Detect which cell encompasses the target text, then output its [X, Y] center coordinate. 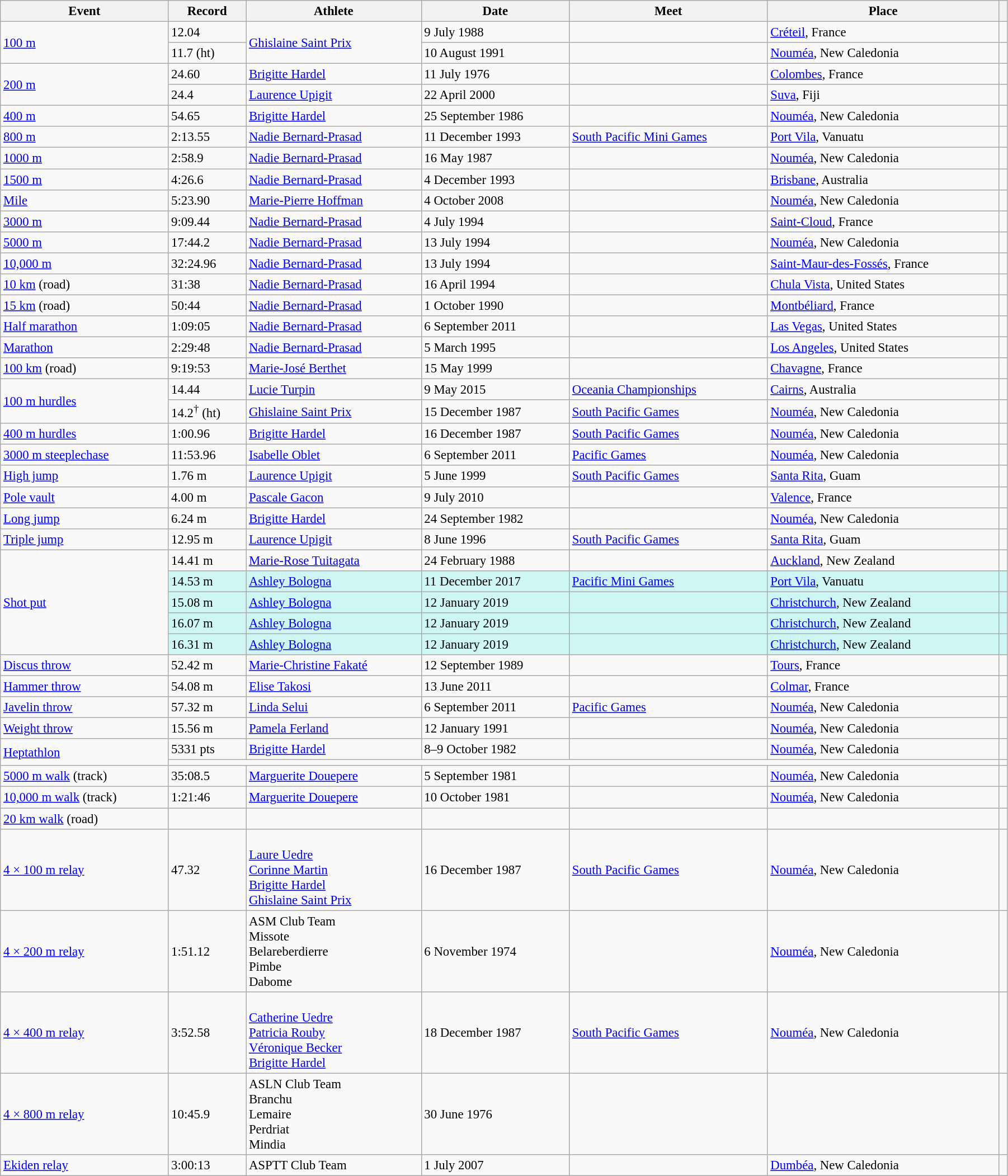
5 September 1981 [495, 777]
Pascale Gacon [333, 497]
2:58.9 [207, 158]
High jump [84, 476]
Chavagne, France [883, 369]
10,000 m walk (track) [84, 797]
1:09:05 [207, 327]
4 × 200 m relay [84, 951]
Marie-Christine Fakaté [333, 665]
Record [207, 11]
Pole vault [84, 497]
Brisbane, Australia [883, 180]
Triple jump [84, 539]
12.95 m [207, 539]
4 × 400 m relay [84, 1032]
20 km walk (road) [84, 819]
400 m hurdles [84, 434]
Colombes, France [883, 74]
Athlete [333, 11]
4 × 800 m relay [84, 1114]
200 m [84, 85]
18 December 1987 [495, 1032]
Javelin throw [84, 707]
Shot put [84, 602]
17:44.2 [207, 242]
25 September 1986 [495, 116]
5000 m walk (track) [84, 777]
Date [495, 11]
3000 m [84, 221]
Marie-José Berthet [333, 369]
100 km (road) [84, 369]
1:21:46 [207, 797]
3:52.58 [207, 1032]
9 May 2015 [495, 390]
Half marathon [84, 327]
52.42 m [207, 665]
Isabelle Oblet [333, 455]
Discus throw [84, 665]
Mile [84, 200]
Pacific Mini Games [668, 582]
3:00:13 [207, 1165]
Valence, France [883, 497]
5331 pts [207, 749]
15.08 m [207, 602]
4 July 1994 [495, 221]
Montbéliard, France [883, 305]
1000 m [84, 158]
4.00 m [207, 497]
10,000 m [84, 263]
Pamela Ferland [333, 729]
12 January 1991 [495, 729]
800 m [84, 137]
100 m [84, 42]
4 December 1993 [495, 180]
54.65 [207, 116]
Auckland, New Zealand [883, 560]
Hammer throw [84, 687]
2:29:48 [207, 347]
Colmar, France [883, 687]
ASLN Club TeamBranchuLemairePerdriatMindia [333, 1114]
4 × 100 m relay [84, 870]
24 September 1982 [495, 518]
14.53 m [207, 582]
10:45.9 [207, 1114]
Elise Takosi [333, 687]
8–9 October 1982 [495, 749]
11 December 2017 [495, 582]
30 June 1976 [495, 1114]
31:38 [207, 285]
10 October 1981 [495, 797]
6 November 1974 [495, 951]
Laure UedreCorinne MartinBrigitte HardelGhislaine Saint Prix [333, 870]
54.08 m [207, 687]
Marathon [84, 347]
5000 m [84, 242]
5 June 1999 [495, 476]
3000 m steeplechase [84, 455]
24.4 [207, 95]
11.7 (ht) [207, 53]
8 June 1996 [495, 539]
Event [84, 11]
Los Angeles, United States [883, 347]
10 August 1991 [495, 53]
14.2† (ht) [207, 412]
10 km (road) [84, 285]
Cairns, Australia [883, 390]
16.31 m [207, 644]
Dumbéa, New Caledonia [883, 1165]
1500 m [84, 180]
14.44 [207, 390]
57.32 m [207, 707]
1 July 2007 [495, 1165]
Las Vegas, United States [883, 327]
12 September 1989 [495, 665]
5 March 1995 [495, 347]
50:44 [207, 305]
Tours, France [883, 665]
14.41 m [207, 560]
11 July 1976 [495, 74]
4 October 2008 [495, 200]
100 m hurdles [84, 402]
24 February 1988 [495, 560]
11:53.96 [207, 455]
1:00.96 [207, 434]
32:24.96 [207, 263]
ASM Club TeamMissoteBelareberdierrePimbeDabome [333, 951]
1.76 m [207, 476]
2:13.55 [207, 137]
Meet [668, 11]
Marie-Pierre Hoffman [333, 200]
1 October 1990 [495, 305]
15 km (road) [84, 305]
Lucie Turpin [333, 390]
ASPTT Club Team [333, 1165]
Oceania Championships [668, 390]
4:26.6 [207, 180]
47.32 [207, 870]
5:23.90 [207, 200]
South Pacific Mini Games [668, 137]
Créteil, France [883, 32]
9 July 1988 [495, 32]
9:09.44 [207, 221]
Saint-Cloud, France [883, 221]
24.60 [207, 74]
16 April 1994 [495, 285]
11 December 1993 [495, 137]
9 July 2010 [495, 497]
Saint-Maur-des-Fossés, France [883, 263]
Ekiden relay [84, 1165]
15 May 1999 [495, 369]
35:08.5 [207, 777]
22 April 2000 [495, 95]
Place [883, 11]
15 December 1987 [495, 412]
6.24 m [207, 518]
Long jump [84, 518]
13 June 2011 [495, 687]
Weight throw [84, 729]
400 m [84, 116]
1:51.12 [207, 951]
15.56 m [207, 729]
12.04 [207, 32]
Linda Selui [333, 707]
Catherine UedrePatricia RoubyVéronique BeckerBrigitte Hardel [333, 1032]
16 May 1987 [495, 158]
Suva, Fiji [883, 95]
Chula Vista, United States [883, 285]
16.07 m [207, 624]
9:19:53 [207, 369]
Heptathlon [84, 752]
Marie-Rose Tuitagata [333, 560]
